Determine the [x, y] coordinate at the center of the cell enclosing the given text.  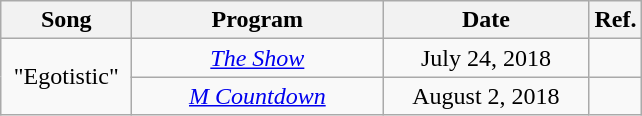
M Countdown [258, 96]
Program [258, 20]
August 2, 2018 [486, 96]
The Show [258, 58]
Ref. [616, 20]
July 24, 2018 [486, 58]
Date [486, 20]
"Egotistic" [66, 77]
Song [66, 20]
